Return [X, Y] of the center of cell containing provided text 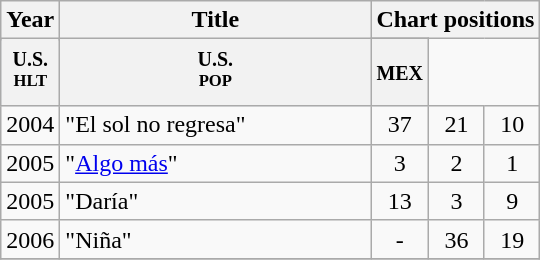
Title [216, 20]
U.S. POP [216, 72]
- [400, 239]
MEX [400, 72]
2004 [30, 125]
Chart positions [456, 20]
"Daría" [216, 201]
2006 [30, 239]
9 [512, 201]
Year [30, 20]
21 [457, 125]
U.S. HLT [30, 72]
"El sol no regresa" [216, 125]
1 [512, 163]
36 [457, 239]
37 [400, 125]
13 [400, 201]
19 [512, 239]
10 [512, 125]
"Algo más" [216, 163]
"Niña" [216, 239]
2 [457, 163]
